Detect which cell encompasses the target text, then output its (X, Y) center coordinate. 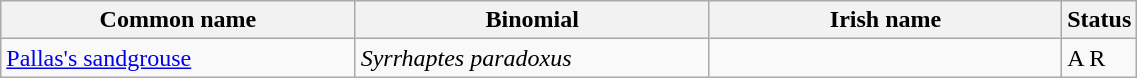
Irish name (885, 20)
Binomial (532, 20)
Common name (178, 20)
Pallas's sandgrouse (178, 58)
Status (1100, 20)
A R (1100, 58)
Syrrhaptes paradoxus (532, 58)
